Capture the cell that displays the provided text and extract its (X, Y) central coordinate. 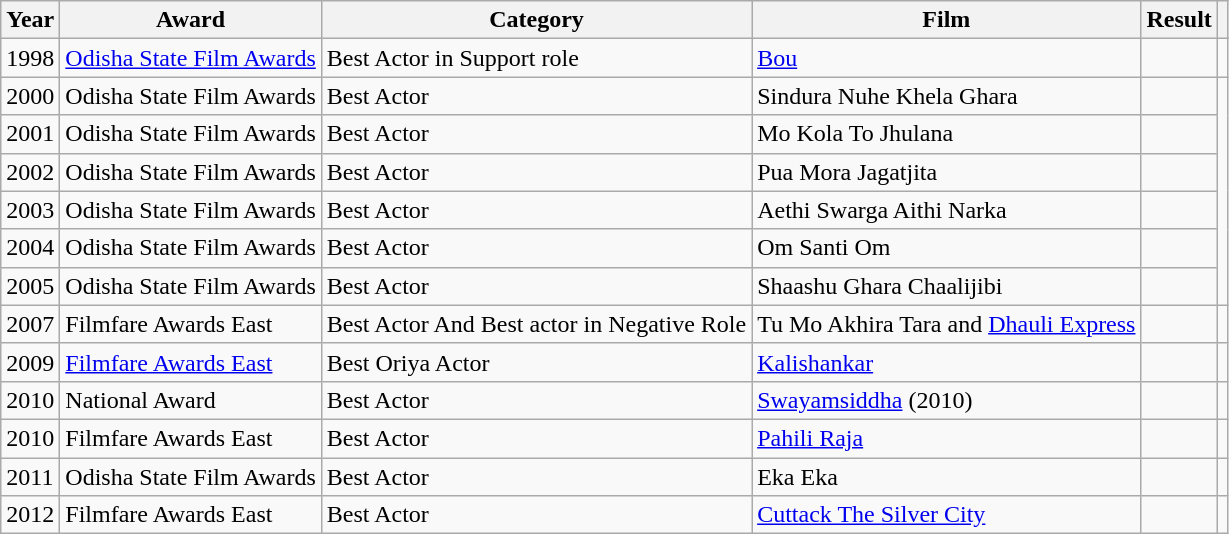
Kalishankar (946, 362)
2004 (30, 248)
Best Actor in Support role (536, 58)
Tu Mo Akhira Tara and Dhauli Express (946, 324)
Sindura Nuhe Khela Ghara (946, 96)
Swayamsiddha (2010) (946, 400)
Eka Eka (946, 477)
2005 (30, 286)
National Award (191, 400)
Best Oriya Actor (536, 362)
Pahili Raja (946, 438)
2001 (30, 134)
Mo Kola To Jhulana (946, 134)
2003 (30, 210)
Aethi Swarga Aithi Narka (946, 210)
2002 (30, 172)
Cuttack The Silver City (946, 515)
Best Actor And Best actor in Negative Role (536, 324)
2007 (30, 324)
Shaashu Ghara Chaalijibi (946, 286)
2011 (30, 477)
2012 (30, 515)
Award (191, 20)
Film (946, 20)
Category (536, 20)
Year (30, 20)
2009 (30, 362)
Bou (946, 58)
Om Santi Om (946, 248)
1998 (30, 58)
Pua Mora Jagatjita (946, 172)
2000 (30, 96)
Result (1179, 20)
